Find where the given text appears and provide that cell's center as [X, Y] coordinate. 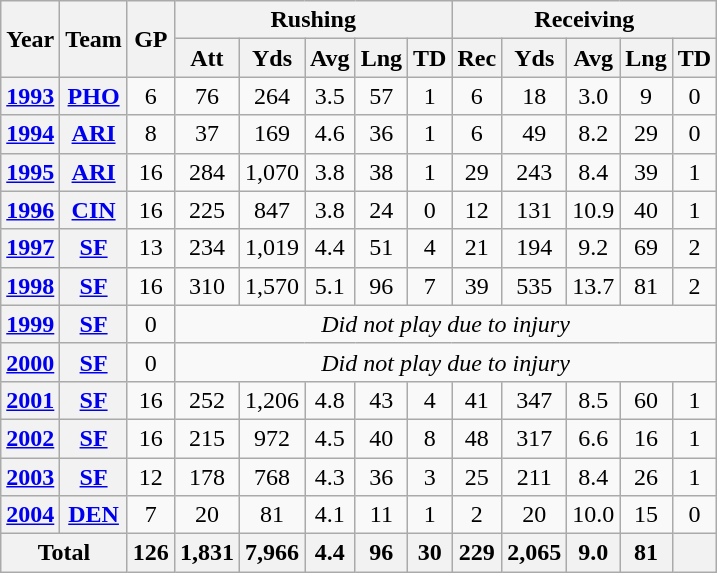
2001 [30, 400]
PHO [94, 96]
41 [477, 400]
51 [381, 248]
211 [534, 477]
9 [646, 96]
8.5 [594, 400]
26 [646, 477]
972 [272, 438]
8.2 [594, 134]
1999 [30, 324]
2002 [30, 438]
48 [477, 438]
768 [272, 477]
1994 [30, 134]
126 [150, 553]
10.9 [594, 210]
60 [646, 400]
Rushing [313, 20]
229 [477, 553]
69 [646, 248]
Receiving [584, 20]
535 [534, 286]
4.1 [330, 515]
1,570 [272, 286]
37 [206, 134]
178 [206, 477]
15 [646, 515]
11 [381, 515]
1,070 [272, 172]
169 [272, 134]
Rec [477, 58]
284 [206, 172]
310 [206, 286]
225 [206, 210]
9.0 [594, 553]
4.8 [330, 400]
1,206 [272, 400]
49 [534, 134]
4.6 [330, 134]
CIN [94, 210]
18 [534, 96]
215 [206, 438]
3.5 [330, 96]
25 [477, 477]
264 [272, 96]
38 [381, 172]
30 [430, 553]
6.6 [594, 438]
847 [272, 210]
Year [30, 39]
13 [150, 248]
2003 [30, 477]
GP [150, 39]
10.0 [594, 515]
194 [534, 248]
21 [477, 248]
1995 [30, 172]
Team [94, 39]
76 [206, 96]
252 [206, 400]
243 [534, 172]
347 [534, 400]
24 [381, 210]
Total [64, 553]
1993 [30, 96]
131 [534, 210]
3 [430, 477]
43 [381, 400]
1998 [30, 286]
7,966 [272, 553]
3.0 [594, 96]
57 [381, 96]
234 [206, 248]
4.3 [330, 477]
2000 [30, 362]
2,065 [534, 553]
1996 [30, 210]
DEN [94, 515]
9.2 [594, 248]
Att [206, 58]
5.1 [330, 286]
1,019 [272, 248]
1997 [30, 248]
317 [534, 438]
4.5 [330, 438]
13.7 [594, 286]
2004 [30, 515]
1,831 [206, 553]
